Provide the [x, y] coordinate of the cell's center where the given text is located.  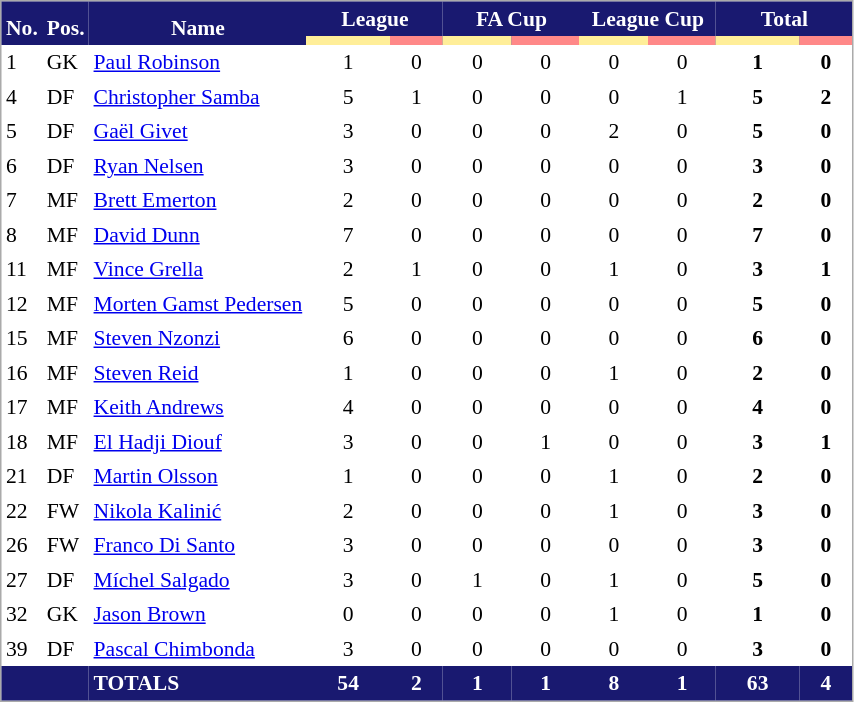
21 [22, 476]
15 [22, 338]
Steven Reid [198, 373]
16 [22, 373]
17 [22, 407]
Jason Brown [198, 614]
Keith Andrews [198, 407]
League Cup [648, 19]
David Dunn [198, 235]
Morten Gamst Pedersen [198, 303]
Paul Robinson [198, 62]
18 [22, 441]
El Hadji Diouf [198, 441]
Christopher Samba [198, 97]
54 [348, 683]
No. [22, 24]
Martin Olsson [198, 476]
Vince Grella [198, 269]
Pascal Chimbonda [198, 649]
26 [22, 545]
Franco Di Santo [198, 545]
22 [22, 511]
12 [22, 303]
Míchel Salgado [198, 579]
32 [22, 614]
27 [22, 579]
TOTALS [198, 683]
Steven Nzonzi [198, 338]
Gaël Givet [198, 131]
63 [758, 683]
39 [22, 649]
11 [22, 269]
Ryan Nelsen [198, 165]
League [375, 19]
Brett Emerton [198, 200]
Total [784, 19]
Name [198, 24]
Nikola Kalinić [198, 511]
FA Cup [511, 19]
Pos. [66, 24]
